Return the [x, y] coordinate for the center point of the cell that contains the specified text.  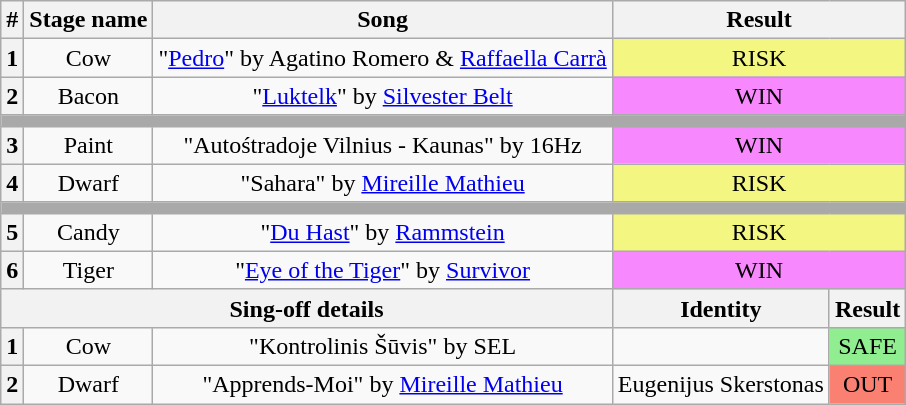
3 [12, 145]
"Autośtradoje Vilnius - Kaunas" by 16Hz [382, 145]
Sing-off details [307, 308]
6 [12, 270]
"Kontrolinis Šūvis" by SEL [382, 346]
OUT [867, 384]
"Sahara" by Mireille Mathieu [382, 183]
Paint [88, 145]
"Luktelk" by Silvester Belt [382, 96]
Tiger [88, 270]
Stage name [88, 20]
"Apprends-Moi" by Mireille Mathieu [382, 384]
Candy [88, 232]
"Pedro" by Agatino Romero & Raffaella Carrà [382, 58]
SAFE [867, 346]
Eugenijus Skerstonas [720, 384]
4 [12, 183]
"Du Hast" by Rammstein [382, 232]
"Eye of the Tiger" by Survivor [382, 270]
# [12, 20]
5 [12, 232]
Identity [720, 308]
Bacon [88, 96]
Song [382, 20]
